Output the [X, Y] coordinate of the center of the cell containing the given text.  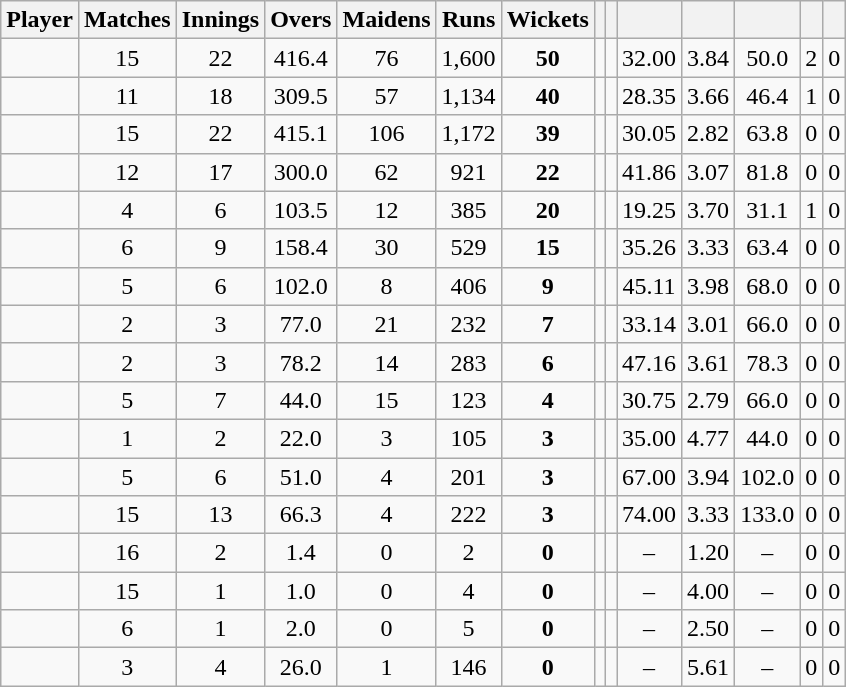
47.16 [650, 362]
103.5 [301, 210]
146 [468, 667]
40 [548, 96]
3.66 [708, 96]
41.86 [650, 172]
21 [386, 324]
1,134 [468, 96]
18 [220, 96]
78.3 [768, 362]
133.0 [768, 515]
406 [468, 286]
32.00 [650, 58]
45.11 [650, 286]
16 [127, 553]
222 [468, 515]
8 [386, 286]
1.0 [301, 591]
39 [548, 134]
46.4 [768, 96]
1,600 [468, 58]
3.61 [708, 362]
Maidens [386, 20]
63.4 [768, 248]
31.1 [768, 210]
Innings [220, 20]
4.00 [708, 591]
Wickets [548, 20]
81.8 [768, 172]
20 [548, 210]
76 [386, 58]
Runs [468, 20]
62 [386, 172]
232 [468, 324]
11 [127, 96]
415.1 [301, 134]
2.50 [708, 629]
158.4 [301, 248]
30.75 [650, 400]
2.0 [301, 629]
17 [220, 172]
Overs [301, 20]
2.82 [708, 134]
28.35 [650, 96]
3.98 [708, 286]
1.4 [301, 553]
283 [468, 362]
26.0 [301, 667]
300.0 [301, 172]
1.20 [708, 553]
416.4 [301, 58]
309.5 [301, 96]
50 [548, 58]
3.84 [708, 58]
3.94 [708, 477]
74.00 [650, 515]
35.00 [650, 438]
3.07 [708, 172]
3.01 [708, 324]
2.79 [708, 400]
22.0 [301, 438]
201 [468, 477]
3.70 [708, 210]
63.8 [768, 134]
30 [386, 248]
50.0 [768, 58]
51.0 [301, 477]
123 [468, 400]
385 [468, 210]
106 [386, 134]
19.25 [650, 210]
33.14 [650, 324]
30.05 [650, 134]
921 [468, 172]
Matches [127, 20]
1,172 [468, 134]
4.77 [708, 438]
529 [468, 248]
Player [40, 20]
78.2 [301, 362]
105 [468, 438]
13 [220, 515]
5.61 [708, 667]
35.26 [650, 248]
57 [386, 96]
14 [386, 362]
66.3 [301, 515]
77.0 [301, 324]
68.0 [768, 286]
67.00 [650, 477]
